From the cell containing the given text, extract its center point as (X, Y) coordinate. 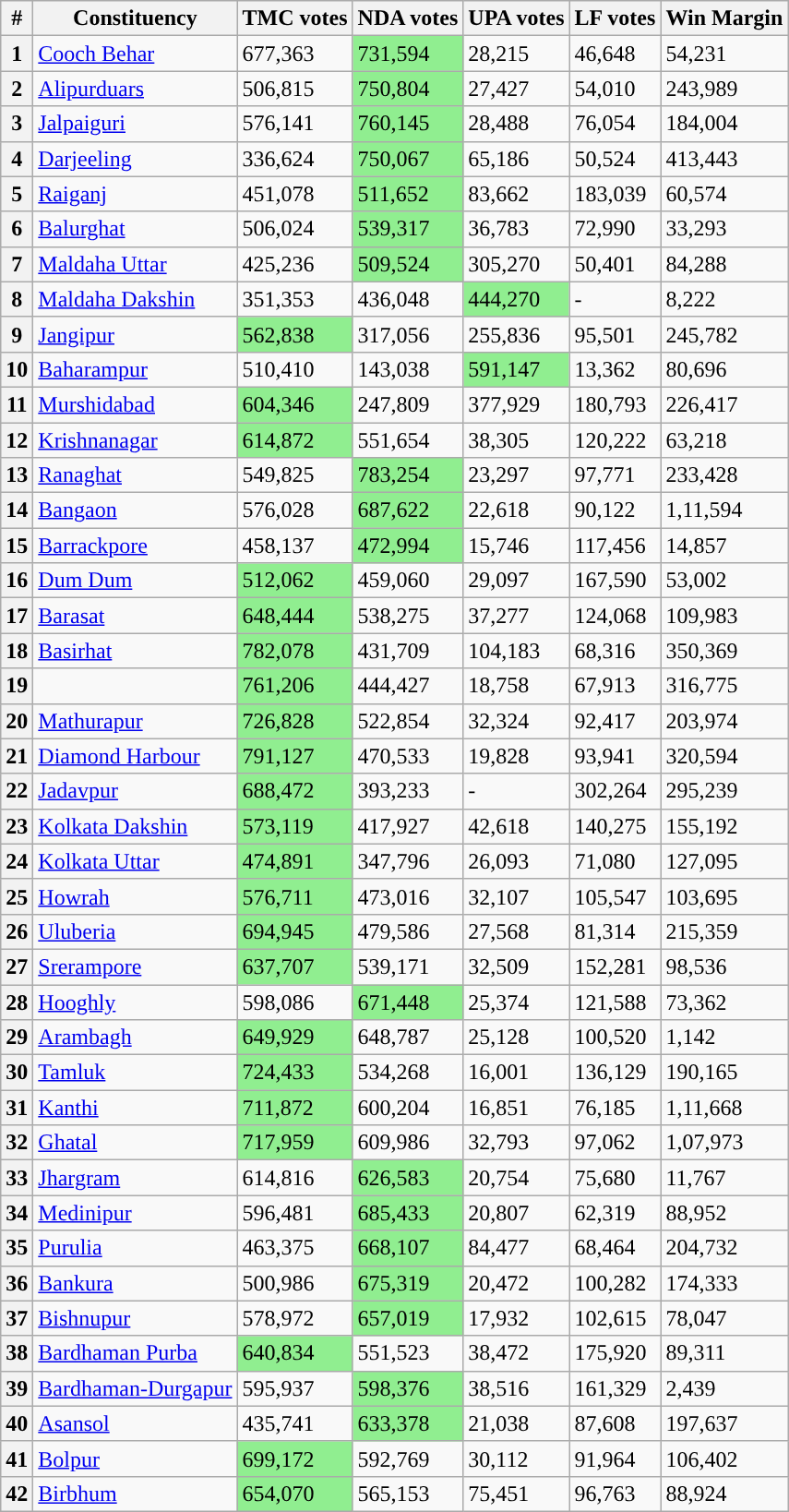
671,448 (408, 1002)
609,986 (408, 1143)
Balurghat (135, 229)
21 (17, 756)
29,097 (517, 581)
97,771 (615, 475)
NDA votes (408, 18)
668,107 (408, 1248)
190,165 (724, 1073)
88,952 (724, 1213)
42 (17, 1494)
598,376 (408, 1388)
88,924 (724, 1494)
46,648 (615, 54)
782,078 (295, 651)
459,060 (408, 581)
76,185 (615, 1108)
1,11,668 (724, 1108)
25,374 (517, 1002)
117,456 (615, 546)
100,282 (615, 1283)
473,016 (408, 896)
500,986 (295, 1283)
Birbhum (135, 1494)
38,516 (517, 1388)
38,472 (517, 1353)
1 (17, 54)
Kolkata Dakshin (135, 826)
104,183 (517, 651)
595,937 (295, 1388)
124,068 (615, 616)
20,807 (517, 1213)
711,872 (295, 1108)
184,004 (724, 124)
5 (17, 194)
Jangipur (135, 334)
626,583 (408, 1178)
592,769 (408, 1458)
75,451 (517, 1494)
255,836 (517, 334)
72,990 (615, 229)
14 (17, 510)
614,872 (295, 440)
180,793 (615, 404)
Basirhat (135, 651)
479,586 (408, 931)
105,547 (615, 896)
694,945 (295, 931)
699,172 (295, 1458)
Kanthi (135, 1108)
22,618 (517, 510)
7 (17, 264)
62,319 (615, 1213)
106,402 (724, 1458)
Bishnupur (135, 1318)
32,509 (517, 966)
Howrah (135, 896)
295,239 (724, 791)
18,758 (517, 686)
657,019 (408, 1318)
78,047 (724, 1318)
393,233 (408, 791)
534,268 (408, 1073)
243,989 (724, 89)
Dum Dum (135, 581)
506,024 (295, 229)
Barrackpore (135, 546)
687,622 (408, 510)
95,501 (615, 334)
551,654 (408, 440)
562,838 (295, 334)
143,038 (408, 369)
42,618 (517, 826)
Maldaha Dakshin (135, 299)
604,346 (295, 404)
724,433 (295, 1073)
92,417 (615, 721)
28,215 (517, 54)
761,206 (295, 686)
14,857 (724, 546)
444,270 (517, 299)
80,696 (724, 369)
83,662 (517, 194)
435,741 (295, 1423)
215,359 (724, 931)
2,439 (724, 1388)
21,038 (517, 1423)
204,732 (724, 1248)
6 (17, 229)
783,254 (408, 475)
Bolpur (135, 1458)
40 (17, 1423)
Darjeeling (135, 159)
13 (17, 475)
87,608 (615, 1423)
750,067 (408, 159)
100,520 (615, 1038)
23,297 (517, 475)
539,171 (408, 966)
573,119 (295, 826)
33,293 (724, 229)
463,375 (295, 1248)
472,994 (408, 546)
576,028 (295, 510)
8,222 (724, 299)
Krishnanagar (135, 440)
305,270 (517, 264)
750,804 (408, 89)
68,316 (615, 651)
183,039 (615, 194)
37,277 (517, 616)
637,707 (295, 966)
731,594 (408, 54)
28 (17, 1002)
38 (17, 1353)
717,959 (295, 1143)
18 (17, 651)
677,363 (295, 54)
444,427 (408, 686)
19 (17, 686)
675,319 (408, 1283)
38,305 (517, 440)
84,477 (517, 1248)
54,010 (615, 89)
245,782 (724, 334)
350,369 (724, 651)
Bankura (135, 1283)
510,410 (295, 369)
136,129 (615, 1073)
11 (17, 404)
15 (17, 546)
377,929 (517, 404)
551,523 (408, 1353)
12 (17, 440)
598,086 (295, 1002)
591,147 (517, 369)
120,222 (615, 440)
26 (17, 931)
25,128 (517, 1038)
347,796 (408, 861)
50,401 (615, 264)
27 (17, 966)
576,141 (295, 124)
417,927 (408, 826)
73,362 (724, 1002)
648,444 (295, 616)
25 (17, 896)
LF votes (615, 18)
67,913 (615, 686)
65,186 (517, 159)
302,264 (615, 791)
15,746 (517, 546)
Purulia (135, 1248)
13,362 (615, 369)
Jalpaiguri (135, 124)
Jhargram (135, 1178)
413,443 (724, 159)
320,594 (724, 756)
600,204 (408, 1108)
127,095 (724, 861)
19,828 (517, 756)
Asansol (135, 1423)
75,680 (615, 1178)
20,754 (517, 1178)
4 (17, 159)
Kolkata Uttar (135, 861)
Ranaghat (135, 475)
317,056 (408, 334)
53,002 (724, 581)
458,137 (295, 546)
648,787 (408, 1038)
32,107 (517, 896)
Raiganj (135, 194)
27,568 (517, 931)
1,142 (724, 1038)
20,472 (517, 1283)
121,588 (615, 1002)
76,054 (615, 124)
24 (17, 861)
Diamond Harbour (135, 756)
37 (17, 1318)
Alipurduars (135, 89)
10 (17, 369)
Jadavpur (135, 791)
576,711 (295, 896)
152,281 (615, 966)
33 (17, 1178)
9 (17, 334)
155,192 (724, 826)
Uluberia (135, 931)
Bardhaman Purba (135, 1353)
474,891 (295, 861)
36,783 (517, 229)
Baharampur (135, 369)
91,964 (615, 1458)
509,524 (408, 264)
726,828 (295, 721)
3 (17, 124)
11,767 (724, 1178)
233,428 (724, 475)
512,062 (295, 581)
203,974 (724, 721)
649,929 (295, 1038)
Constituency (135, 18)
103,695 (724, 896)
22 (17, 791)
93,941 (615, 756)
89,311 (724, 1353)
451,078 (295, 194)
161,329 (615, 1388)
614,816 (295, 1178)
30,112 (517, 1458)
32 (17, 1143)
633,378 (408, 1423)
226,417 (724, 404)
36 (17, 1283)
16 (17, 581)
50,524 (615, 159)
90,122 (615, 510)
565,153 (408, 1494)
60,574 (724, 194)
32,793 (517, 1143)
506,815 (295, 89)
688,472 (295, 791)
511,652 (408, 194)
81,314 (615, 931)
685,433 (408, 1213)
54,231 (724, 54)
Murshidabad (135, 404)
791,127 (295, 756)
1,11,594 (724, 510)
29 (17, 1038)
175,920 (615, 1353)
17,932 (517, 1318)
# (17, 18)
Ghatal (135, 1143)
71,080 (615, 861)
68,464 (615, 1248)
16,851 (517, 1108)
140,275 (615, 826)
8 (17, 299)
Bangaon (135, 510)
425,236 (295, 264)
1,07,973 (724, 1143)
28,488 (517, 124)
431,709 (408, 651)
17 (17, 616)
34 (17, 1213)
Maldaha Uttar (135, 264)
654,070 (295, 1494)
39 (17, 1388)
Cooch Behar (135, 54)
109,983 (724, 616)
247,809 (408, 404)
63,218 (724, 440)
522,854 (408, 721)
96,763 (615, 1494)
84,288 (724, 264)
Barasat (135, 616)
549,825 (295, 475)
538,275 (408, 616)
174,333 (724, 1283)
102,615 (615, 1318)
336,624 (295, 159)
Srerampore (135, 966)
97,062 (615, 1143)
32,324 (517, 721)
578,972 (295, 1318)
Tamluk (135, 1073)
596,481 (295, 1213)
35 (17, 1248)
Arambagh (135, 1038)
539,317 (408, 229)
640,834 (295, 1353)
2 (17, 89)
23 (17, 826)
Mathurapur (135, 721)
Hooghly (135, 1002)
316,775 (724, 686)
Bardhaman-Durgapur (135, 1388)
98,536 (724, 966)
41 (17, 1458)
436,048 (408, 299)
167,590 (615, 581)
760,145 (408, 124)
16,001 (517, 1073)
31 (17, 1108)
26,093 (517, 861)
Win Margin (724, 18)
30 (17, 1073)
470,533 (408, 756)
Medinipur (135, 1213)
UPA votes (517, 18)
351,353 (295, 299)
TMC votes (295, 18)
197,637 (724, 1423)
20 (17, 721)
27,427 (517, 89)
